Capture the cell that displays the provided text and extract its [x, y] central coordinate. 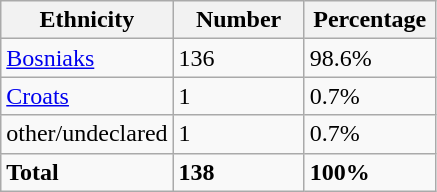
98.6% [370, 58]
Bosniaks [87, 58]
Croats [87, 96]
other/undeclared [87, 134]
Percentage [370, 20]
100% [370, 172]
Total [87, 172]
136 [238, 58]
Number [238, 20]
Ethnicity [87, 20]
138 [238, 172]
